For the text-containing cell, return its midpoint in (x, y) coordinate format. 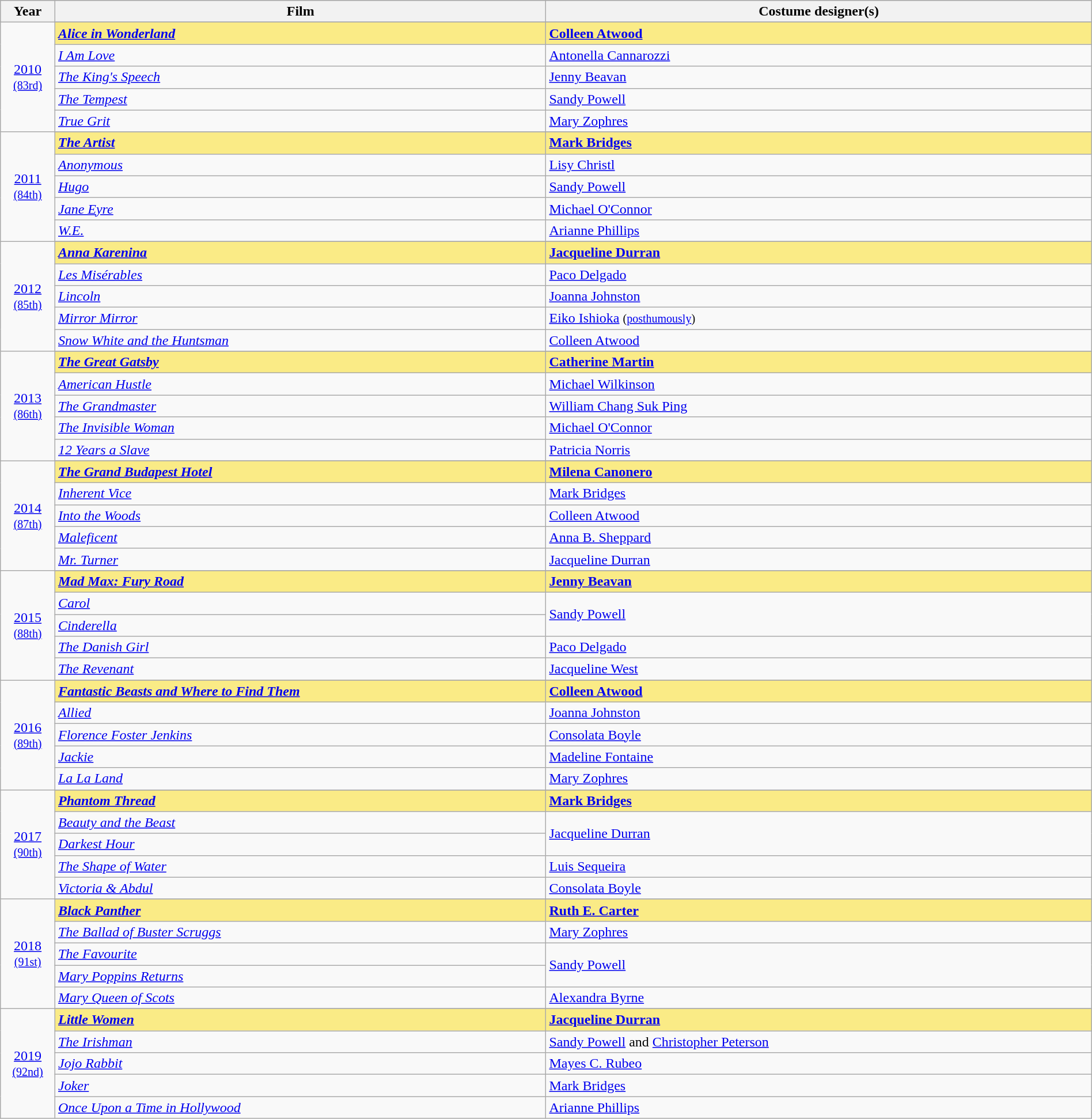
The Grand Budapest Hotel (301, 472)
Lisy Christl (819, 165)
The Revenant (301, 669)
The Grandmaster (301, 406)
Sandy Powell and Christopher Peterson (819, 1042)
Costume designer(s) (819, 12)
Darkest Hour (301, 844)
Eiko Ishioka (posthumously) (819, 318)
The Danish Girl (301, 647)
2010 (83rd) (28, 77)
Alice in Wonderland (301, 33)
Luis Sequeira (819, 866)
Jackie (301, 757)
Year (28, 12)
2016(89th) (28, 735)
The Favourite (301, 954)
Anna B. Sheppard (819, 537)
12 Years a Slave (301, 450)
Inherent Vice (301, 494)
Madeline Fontaine (819, 757)
I Am Love (301, 55)
Ruth E. Carter (819, 910)
Les Misérables (301, 275)
Allied (301, 713)
Antonella Cannarozzi (819, 55)
Into the Woods (301, 515)
Phantom Thread (301, 801)
Film (301, 12)
Beauty and the Beast (301, 822)
W.E. (301, 230)
Mad Max: Fury Road (301, 581)
Mary Poppins Returns (301, 976)
Black Panther (301, 910)
The Artist (301, 143)
The Irishman (301, 1042)
Lincoln (301, 297)
Little Women (301, 1020)
2017(90th) (28, 844)
Once Upon a Time in Hollywood (301, 1107)
La La Land (301, 779)
The Shape of Water (301, 866)
The Tempest (301, 99)
Cinderella (301, 625)
Catherine Martin (819, 362)
Mirror Mirror (301, 318)
Patricia Norris (819, 450)
The Ballad of Buster Scruggs (301, 932)
Jojo Rabbit (301, 1064)
Milena Canonero (819, 472)
2014 (87th) (28, 515)
Anna Karenina (301, 252)
2012(85th) (28, 296)
The Invisible Woman (301, 428)
2011 (84th) (28, 187)
The King's Speech (301, 77)
Mayes C. Rubeo (819, 1064)
2018(91st) (28, 954)
Jane Eyre (301, 208)
Victoria & Abdul (301, 888)
The Great Gatsby (301, 362)
Alexandra Byrne (819, 998)
Joker (301, 1086)
Carol (301, 603)
Fantastic Beasts and Where to Find Them (301, 691)
True Grit (301, 121)
Mr. Turner (301, 559)
American Hustle (301, 384)
2015(88th) (28, 625)
William Chang Suk Ping (819, 406)
Maleficent (301, 537)
Florence Foster Jenkins (301, 735)
Hugo (301, 187)
Snow White and the Huntsman (301, 340)
Anonymous (301, 165)
Jacqueline West (819, 669)
2013 (86th) (28, 406)
Michael Wilkinson (819, 384)
Mary Queen of Scots (301, 998)
2019(92nd) (28, 1064)
